From the cell containing the given text, extract its center point as (x, y) coordinate. 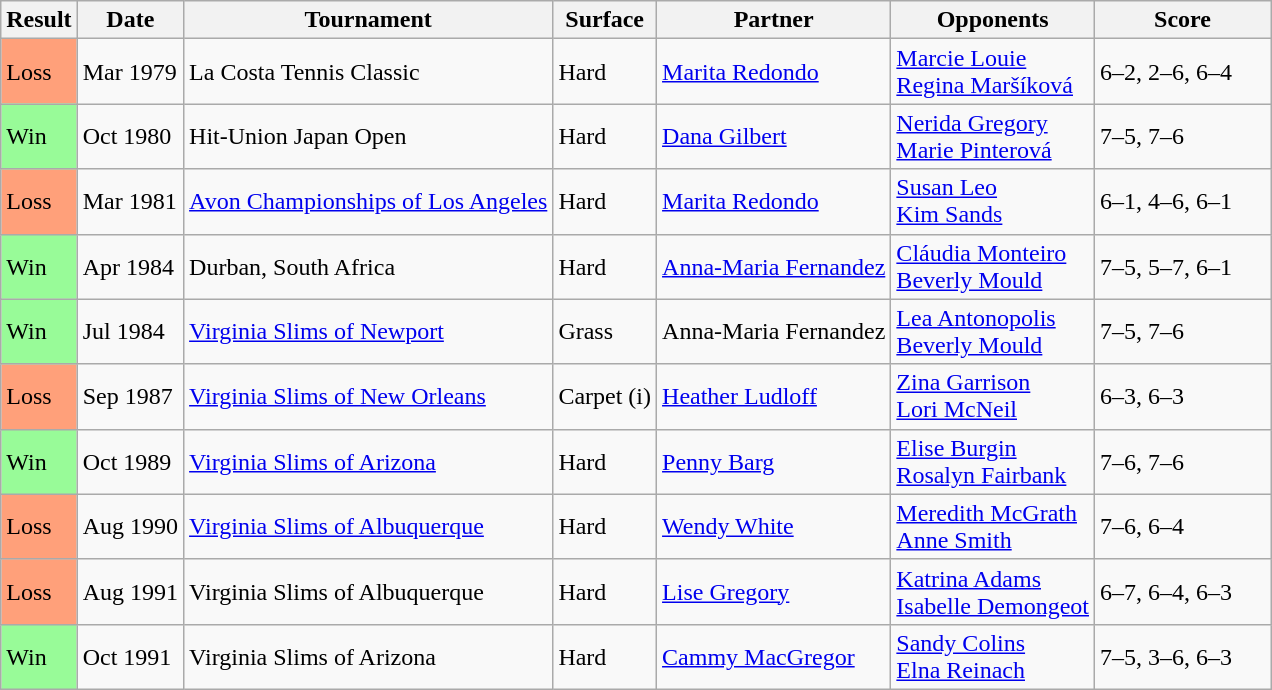
Lise Gregory (774, 592)
Nerida Gregory Marie Pinterová (993, 136)
Cláudia Monteiro Beverly Mould (993, 266)
6–7, 6–4, 6–3 (1183, 592)
Surface (605, 20)
Virginia Slims of Newport (368, 332)
Oct 1989 (130, 462)
7–6, 7–6 (1183, 462)
Cammy MacGregor (774, 656)
6–3, 6–3 (1183, 396)
Jul 1984 (130, 332)
Sandy Colins Elna Reinach (993, 656)
Carpet (i) (605, 396)
7–5, 5–7, 6–1 (1183, 266)
Result (39, 20)
Hit-Union Japan Open (368, 136)
Tournament (368, 20)
Sep 1987 (130, 396)
6–2, 2–6, 6–4 (1183, 72)
6–1, 4–6, 6–1 (1183, 202)
Lea Antonopolis Beverly Mould (993, 332)
Oct 1991 (130, 656)
7–5, 3–6, 6–3 (1183, 656)
Dana Gilbert (774, 136)
Date (130, 20)
Wendy White (774, 526)
Heather Ludloff (774, 396)
Susan Leo Kim Sands (993, 202)
Avon Championships of Los Angeles (368, 202)
Mar 1979 (130, 72)
Elise Burgin Rosalyn Fairbank (993, 462)
La Costa Tennis Classic (368, 72)
Apr 1984 (130, 266)
Zina Garrison Lori McNeil (993, 396)
7–6, 6–4 (1183, 526)
Katrina Adams Isabelle Demongeot (993, 592)
Penny Barg (774, 462)
Meredith McGrath Anne Smith (993, 526)
Aug 1991 (130, 592)
Oct 1980 (130, 136)
Aug 1990 (130, 526)
Grass (605, 332)
Durban, South Africa (368, 266)
Opponents (993, 20)
Score (1183, 20)
Marcie Louie Regina Maršíková (993, 72)
Virginia Slims of New Orleans (368, 396)
Partner (774, 20)
Mar 1981 (130, 202)
